Pinpoint the cell where the given text exists, returning its [X, Y] midpoint coordinate. 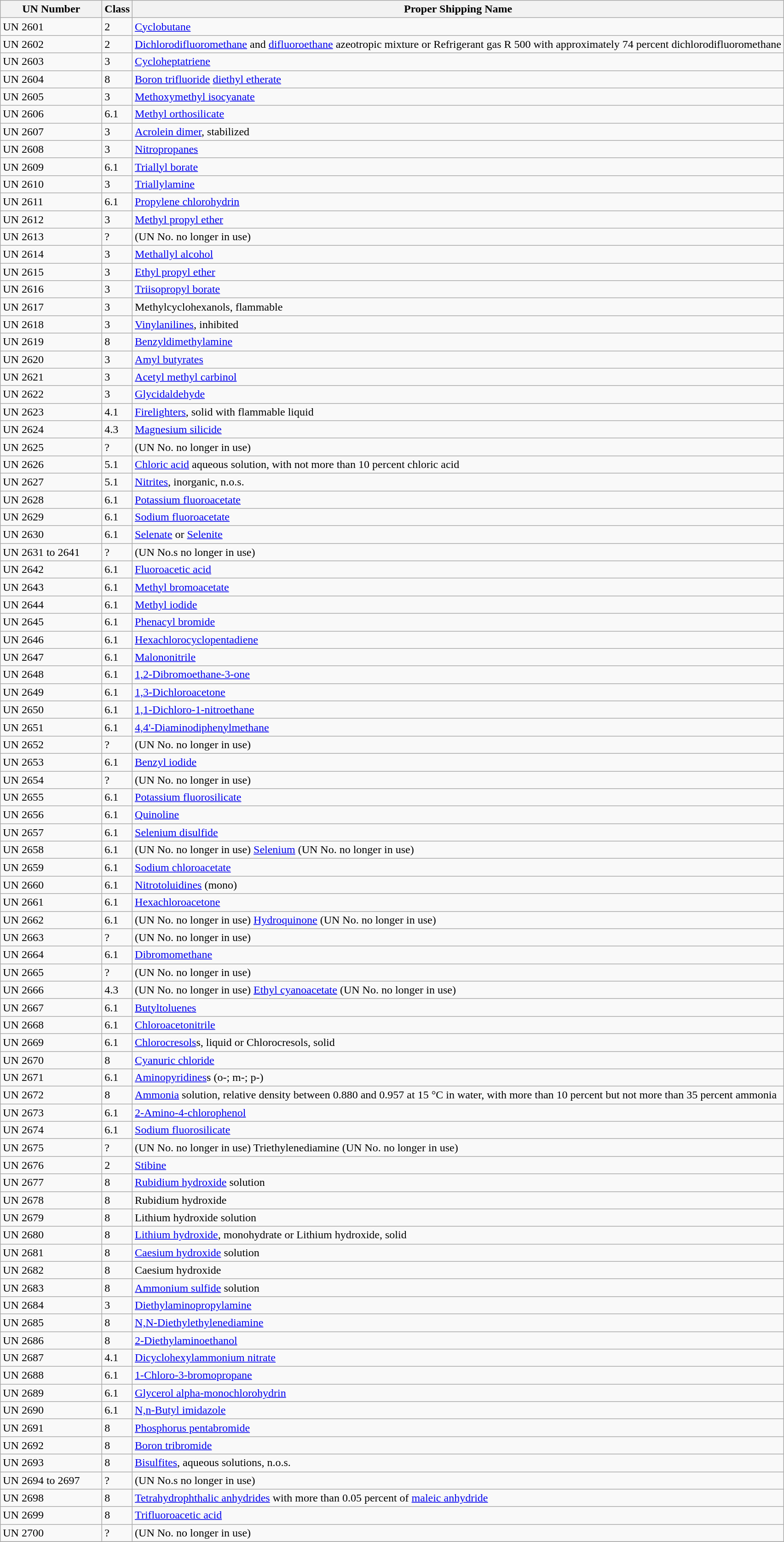
UN 2629 [52, 517]
UN 2649 [52, 692]
UN 2666 [52, 990]
UN 2628 [52, 499]
Magnesium silicide [458, 429]
Methylcyclohexanols, flammable [458, 307]
UN 2658 [52, 850]
UN 2670 [52, 1060]
UN 2642 [52, 570]
UN 2668 [52, 1025]
UN 2621 [52, 377]
UN 2660 [52, 885]
UN 2614 [52, 254]
UN 2647 [52, 657]
Benzyldimethylamine [458, 342]
UN 2698 [52, 1498]
UN 2657 [52, 832]
UN 2607 [52, 132]
Chloroacetonitrile [458, 1025]
1,1-Dichloro-1-nitroethane [458, 710]
UN 2624 [52, 429]
UN 2602 [52, 44]
UN 2613 [52, 237]
Lithium hydroxide solution [458, 1218]
Stibine [458, 1165]
UN 2683 [52, 1288]
Quinoline [458, 815]
Ethyl propyl ether [458, 272]
4,4'-Diaminodiphenylmethane [458, 727]
UN 2644 [52, 605]
UN 2610 [52, 184]
Diethylaminopropylamine [458, 1305]
Caesium hydroxide [458, 1270]
Selenate or Selenite [458, 535]
UN 2643 [52, 587]
UN 2618 [52, 324]
Chlorocresolss, liquid or Chlorocresols, solid [458, 1042]
UN 2682 [52, 1270]
Benzyl iodide [458, 762]
Ammonia solution, relative density between 0.880 and 0.957 at 15 °C in water, with more than 10 percent but not more than 35 percent ammonia [458, 1095]
UN 2690 [52, 1410]
Proper Shipping Name [458, 9]
Amyl butyrates [458, 359]
Glycerol alpha-monochlorohydrin [458, 1393]
UN 2661 [52, 902]
Nitrotoluidines (mono) [458, 885]
UN 2623 [52, 412]
UN 2672 [52, 1095]
Potassium fluoroacetate [458, 499]
Aminopyridiness (o-; m-; p-) [458, 1078]
Hexachloroacetone [458, 902]
Vinylanilines, inhibited [458, 324]
Phenacyl bromide [458, 622]
UN 2671 [52, 1078]
UN 2659 [52, 867]
Cyanuric chloride [458, 1060]
Triisopropyl borate [458, 289]
Methyl bromoacetate [458, 587]
(UN No. no longer in use) Triethylenediamine (UN No. no longer in use) [458, 1148]
UN 2631 to 2641 [52, 552]
Caesium hydroxide solution [458, 1253]
UN 2656 [52, 815]
UN 2669 [52, 1042]
UN 2689 [52, 1393]
UN 2620 [52, 359]
UN 2677 [52, 1183]
UN 2662 [52, 920]
Nitropropanes [458, 149]
UN 2619 [52, 342]
Sodium fluoroacetate [458, 517]
UN 2646 [52, 640]
UN 2603 [52, 62]
Methyl orthosilicate [458, 114]
UN 2687 [52, 1358]
Chloric acid aqueous solution, with not more than 10 percent chloric acid [458, 464]
UN 2664 [52, 955]
UN 2611 [52, 202]
Cyclobutane [458, 27]
Acrolein dimer, stabilized [458, 132]
UN 2616 [52, 289]
Lithium hydroxide, monohydrate or Lithium hydroxide, solid [458, 1235]
Sodium chloroacetate [458, 867]
Cycloheptatriene [458, 62]
UN 2680 [52, 1235]
2-Amino-4-chlorophenol [458, 1113]
UN 2655 [52, 797]
UN 2627 [52, 482]
UN 2665 [52, 972]
UN 2622 [52, 394]
N,N-Diethylethylenediamine [458, 1323]
Methyl iodide [458, 605]
UN 2653 [52, 762]
1,3-Dichloroacetone [458, 692]
Rubidium hydroxide solution [458, 1183]
UN 2699 [52, 1515]
UN 2608 [52, 149]
1,2-Dibromoethane-3-one [458, 675]
UN 2688 [52, 1375]
UN 2675 [52, 1148]
Ammonium sulfide solution [458, 1288]
Methallyl alcohol [458, 254]
Dibromomethane [458, 955]
UN 2606 [52, 114]
UN 2605 [52, 97]
UN 2678 [52, 1200]
UN 2700 [52, 1533]
Fluoroacetic acid [458, 570]
UN 2604 [52, 79]
(UN No. no longer in use) Selenium (UN No. no longer in use) [458, 850]
Methoxymethyl isocyanate [458, 97]
UN 2679 [52, 1218]
UN 2693 [52, 1463]
UN Number [52, 9]
Propylene chlorohydrin [458, 202]
UN 2685 [52, 1323]
UN 2663 [52, 937]
UN 2676 [52, 1165]
UN 2681 [52, 1253]
UN 2674 [52, 1130]
UN 2654 [52, 780]
UN 2645 [52, 622]
Triallylamine [458, 184]
Firelighters, solid with flammable liquid [458, 412]
UN 2692 [52, 1445]
UN 2684 [52, 1305]
Sodium fluorosilicate [458, 1130]
2-Diethylaminoethanol [458, 1340]
1-Chloro-3-bromopropane [458, 1375]
Hexachlorocyclopentadiene [458, 640]
UN 2626 [52, 464]
Potassium fluorosilicate [458, 797]
UN 2694 to 2697 [52, 1480]
UN 2650 [52, 710]
(UN No. no longer in use) Ethyl cyanoacetate (UN No. no longer in use) [458, 990]
UN 2651 [52, 727]
UN 2691 [52, 1428]
Acetyl methyl carbinol [458, 377]
UN 2612 [52, 219]
N,n-Butyl imidazole [458, 1410]
Dicyclohexylammonium nitrate [458, 1358]
Nitrites, inorganic, n.o.s. [458, 482]
UN 2673 [52, 1113]
UN 2686 [52, 1340]
UN 2630 [52, 535]
UN 2609 [52, 167]
UN 2601 [52, 27]
Rubidium hydroxide [458, 1200]
Selenium disulfide [458, 832]
Tetrahydrophthalic anhydrides with more than 0.05 percent of maleic anhydride [458, 1498]
Class [117, 9]
Methyl propyl ether [458, 219]
Bisulfites, aqueous solutions, n.o.s. [458, 1463]
Phosphorus pentabromide [458, 1428]
Boron trifluoride diethyl etherate [458, 79]
Boron tribromide [458, 1445]
UN 2615 [52, 272]
Glycidaldehyde [458, 394]
Malononitrile [458, 657]
(UN No. no longer in use) Hydroquinone (UN No. no longer in use) [458, 920]
UN 2617 [52, 307]
Butyltoluenes [458, 1007]
Triallyl borate [458, 167]
Dichlorodifluoromethane and difluoroethane azeotropic mixture or Refrigerant gas R 500 with approximately 74 percent dichlorodifluoromethane [458, 44]
UN 2667 [52, 1007]
UN 2652 [52, 745]
UN 2648 [52, 675]
Trifluoroacetic acid [458, 1515]
UN 2625 [52, 447]
